Capture the cell that displays the provided text and extract its (X, Y) central coordinate. 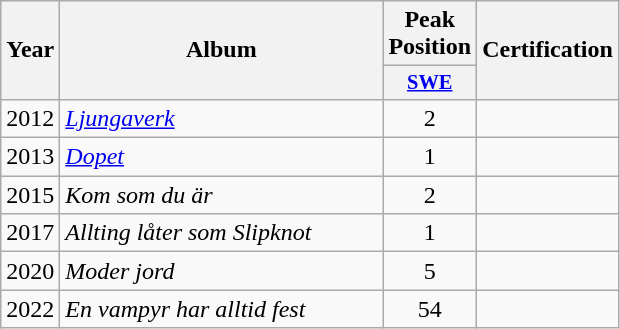
Year (30, 50)
Dopet (222, 157)
5 (430, 271)
2012 (30, 118)
54 (430, 309)
Moder jord (222, 271)
2020 (30, 271)
2015 (30, 195)
2013 (30, 157)
Peak Position (430, 34)
Allting låter som Slipknot (222, 233)
En vampyr har alltid fest (222, 309)
Certification (548, 50)
SWE (430, 83)
Kom som du är (222, 195)
Ljungaverk (222, 118)
2022 (30, 309)
Album (222, 50)
2017 (30, 233)
